Detect which cell encompasses the target text, then output its [X, Y] center coordinate. 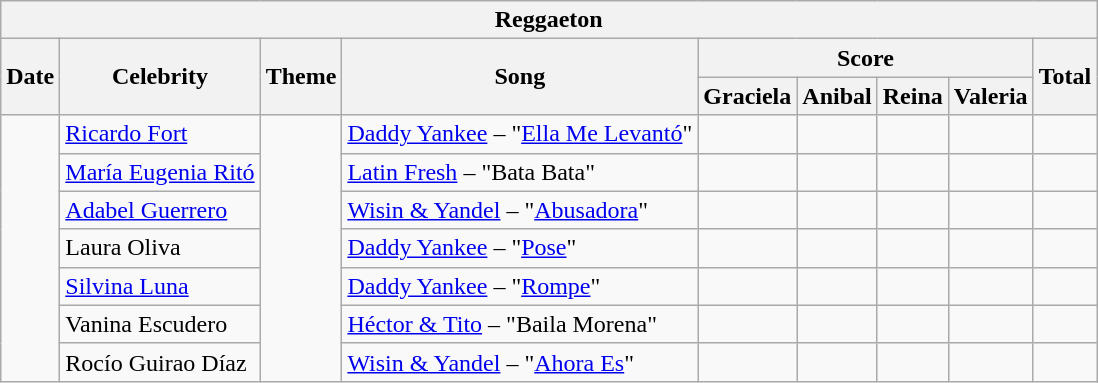
Date [30, 77]
Score [866, 58]
Reggaeton [549, 20]
Adabel Guerrero [160, 210]
Total [1065, 77]
Latin Fresh – "Bata Bata" [520, 172]
Celebrity [160, 77]
Anibal [837, 96]
Laura Oliva [160, 248]
Theme [301, 77]
Héctor & Tito – "Baila Morena" [520, 324]
Daddy Yankee – "Ella Me Levantó" [520, 134]
Ricardo Fort [160, 134]
Rocío Guirao Díaz [160, 362]
Song [520, 77]
Daddy Yankee – "Pose" [520, 248]
Daddy Yankee – "Rompe" [520, 286]
Wisin & Yandel – "Ahora Es" [520, 362]
Reina [912, 96]
Graciela [748, 96]
Vanina Escudero [160, 324]
Wisin & Yandel – "Abusadora" [520, 210]
María Eugenia Ritó [160, 172]
Silvina Luna [160, 286]
Valeria [990, 96]
